Capture the cell that displays the provided text and extract its (X, Y) central coordinate. 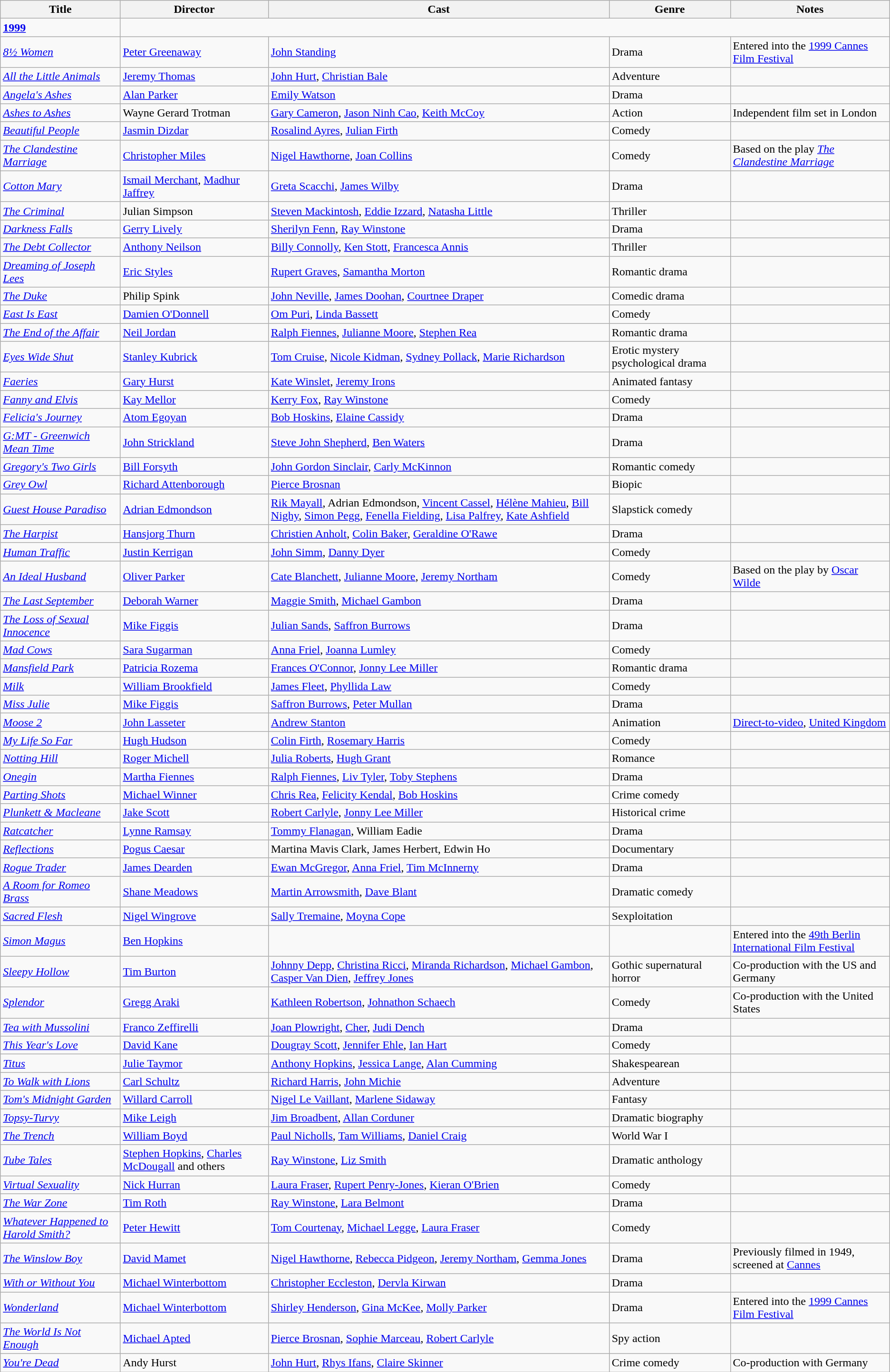
Fantasy (669, 1100)
Eric Styles (194, 271)
The Loss of Sexual Innocence (60, 625)
Julian Simpson (194, 211)
Milk (60, 686)
Angela's Ashes (60, 95)
The Last September (60, 601)
John Hurt, Rhys Ifans, Claire Skinner (438, 1363)
David Mamet (194, 1258)
Rosalind Ayres, Julian Firth (438, 131)
Michael Winner (194, 795)
Hansjorg Thurn (194, 534)
Previously filmed in 1949, screened at Cannes (810, 1258)
Shakespearean (669, 1063)
Deborah Warner (194, 601)
Co-production with the United States (810, 1002)
Bill Forsyth (194, 467)
Pierce Brosnan, Sophie Marceau, Robert Carlyle (438, 1338)
Tube Tales (60, 1160)
Tim Burton (194, 972)
Notes (810, 10)
Cast (438, 10)
Tommy Flanagan, William Eadie (438, 831)
Animated fantasy (669, 381)
Gerry Lively (194, 229)
Maggie Smith, Michael Gambon (438, 601)
Justin Kerrigan (194, 552)
Laura Fraser, Rupert Penry-Jones, Kieran O'Brien (438, 1185)
The Harpist (60, 534)
Saffron Burrows, Peter Mullan (438, 704)
Ewan McGregor, Anna Friel, Tim McInnerny (438, 867)
The Winslow Boy (60, 1258)
Nigel Hawthorne, Rebecca Pidgeon, Jeremy Northam, Gemma Jones (438, 1258)
Ray Winstone, Lara Belmont (438, 1203)
Steve John Shepherd, Ben Waters (438, 442)
This Year's Love (60, 1045)
Tom Cruise, Nicole Kidman, Sydney Pollack, Marie Richardson (438, 357)
Cotton Mary (60, 186)
Titus (60, 1063)
Director (194, 10)
Kay Mellor (194, 399)
Bob Hoskins, Elaine Cassidy (438, 418)
Anthony Neilson (194, 247)
Michael Apted (194, 1338)
The Criminal (60, 211)
William Boyd (194, 1136)
Anna Friel, Joanna Lumley (438, 650)
Greta Scacchi, James Wilby (438, 186)
1999 (60, 28)
Virtual Sexuality (60, 1185)
8½ Women (60, 52)
Dramatic biography (669, 1118)
Rogue Trader (60, 867)
Mike Leigh (194, 1118)
Richard Harris, John Michie (438, 1081)
Fanny and Elvis (60, 399)
Dramatic comedy (669, 891)
Entered into the 49th Berlin International Film Festival (810, 941)
Romance (669, 759)
John Gordon Sinclair, Carly McKinnon (438, 467)
Kathleen Robertson, Johnathon Schaech (438, 1002)
Genre (669, 10)
With or Without You (60, 1283)
Gregg Araki (194, 1002)
Rik Mayall, Adrian Edmondson, Vincent Cassel, Hélène Mahieu, Bill Nighy, Simon Pegg, Fenella Fielding, Lisa Palfrey, Kate Ashfield (438, 509)
John Simm, Danny Dyer (438, 552)
Atom Egoyan (194, 418)
Christien Anholt, Colin Baker, Geraldine O'Rawe (438, 534)
Peter Greenaway (194, 52)
Sexploitation (669, 916)
Pogus Caesar (194, 849)
Gothic supernatural horror (669, 972)
Emily Watson (438, 95)
Johnny Depp, Christina Ricci, Miranda Richardson, Michael Gambon, Casper Van Dien, Jeffrey Jones (438, 972)
Jake Scott (194, 813)
Paul Nicholls, Tam Williams, Daniel Craig (438, 1136)
Romantic comedy (669, 467)
Mansfield Park (60, 668)
Kerry Fox, Ray Winstone (438, 399)
Dramatic anthology (669, 1160)
Om Puri, Linda Bassett (438, 314)
Ashes to Ashes (60, 113)
An Ideal Husband (60, 576)
Gregory's Two Girls (60, 467)
Splendor (60, 1002)
Faeries (60, 381)
Erotic mystery psychological drama (669, 357)
Shirley Henderson, Gina McKee, Molly Parker (438, 1307)
Biopic (669, 485)
Reflections (60, 849)
Plunkett & Macleane (60, 813)
The Clandestine Marriage (60, 155)
Human Traffic (60, 552)
Hugh Hudson (194, 740)
Richard Attenborough (194, 485)
Wayne Gerard Trotman (194, 113)
Christopher Miles (194, 155)
John Lasseter (194, 722)
Chris Rea, Felicity Kendal, Bob Hoskins (438, 795)
Mad Cows (60, 650)
G:MT - Greenwich Mean Time (60, 442)
Eyes Wide Shut (60, 357)
Tim Roth (194, 1203)
Neil Jordan (194, 332)
Steven Mackintosh, Eddie Izzard, Natasha Little (438, 211)
East Is East (60, 314)
John Standing (438, 52)
Nigel Le Vaillant, Marlene Sidaway (438, 1100)
Patricia Rozema (194, 668)
Pierce Brosnan (438, 485)
Alan Parker (194, 95)
Felicia's Journey (60, 418)
The War Zone (60, 1203)
Miss Julie (60, 704)
Tom Courtenay, Michael Legge, Laura Fraser (438, 1227)
Peter Hewitt (194, 1227)
Jasmin Dizdar (194, 131)
Robert Carlyle, Jonny Lee Miller (438, 813)
Nick Hurran (194, 1185)
Title (60, 10)
Lynne Ramsay (194, 831)
Sleepy Hollow (60, 972)
Sherilyn Fenn, Ray Winstone (438, 229)
The Debt Collector (60, 247)
Ben Hopkins (194, 941)
Co-production with the US and Germany (810, 972)
Kate Winslet, Jeremy Irons (438, 381)
Roger Michell (194, 759)
Stanley Kubrick (194, 357)
Rupert Graves, Samantha Morton (438, 271)
Ralph Fiennes, Julianne Moore, Stephen Rea (438, 332)
Nigel Wingrove (194, 916)
Direct-to-video, United Kingdom (810, 722)
Gary Hurst (194, 381)
Shane Meadows (194, 891)
You're Dead (60, 1363)
Wonderland (60, 1307)
Nigel Hawthorne, Joan Collins (438, 155)
John Strickland (194, 442)
Carl Schultz (194, 1081)
The Trench (60, 1136)
Ray Winstone, Liz Smith (438, 1160)
James Dearden (194, 867)
Parting Shots (60, 795)
Andy Hurst (194, 1363)
Comedic drama (669, 296)
The End of the Affair (60, 332)
Sacred Flesh (60, 916)
Adrian Edmondson (194, 509)
Joan Plowright, Cher, Judi Dench (438, 1027)
James Fleet, Phyllida Law (438, 686)
Julian Sands, Saffron Burrows (438, 625)
World War I (669, 1136)
Philip Spink (194, 296)
Ralph Fiennes, Liv Tyler, Toby Stephens (438, 777)
My Life So Far (60, 740)
Animation (669, 722)
Documentary (669, 849)
John Neville, James Doohan, Courtnee Draper (438, 296)
The World Is Not Enough (60, 1338)
Jeremy Thomas (194, 77)
Sally Tremaine, Moyna Cope (438, 916)
Sara Sugarman (194, 650)
Billy Connolly, Ken Stott, Francesca Annis (438, 247)
Simon Magus (60, 941)
Andrew Stanton (438, 722)
Franco Zeffirelli (194, 1027)
Jim Broadbent, Allan Corduner (438, 1118)
Dreaming of Joseph Lees (60, 271)
A Room for Romeo Brass (60, 891)
All the Little Animals (60, 77)
Christopher Eccleston, Dervla Kirwan (438, 1283)
Colin Firth, Rosemary Harris (438, 740)
Whatever Happened to Harold Smith? (60, 1227)
Tom's Midnight Garden (60, 1100)
Willard Carroll (194, 1100)
Spy action (669, 1338)
Based on the play by Oscar Wilde (810, 576)
Beautiful People (60, 131)
Martin Arrowsmith, Dave Blant (438, 891)
Topsy-Turvy (60, 1118)
Oliver Parker (194, 576)
Darkness Falls (60, 229)
David Kane (194, 1045)
Frances O'Connor, Jonny Lee Miller (438, 668)
Independent film set in London (810, 113)
Notting Hill (60, 759)
Gary Cameron, Jason Ninh Cao, Keith McCoy (438, 113)
Anthony Hopkins, Jessica Lange, Alan Cumming (438, 1063)
Martina Mavis Clark, James Herbert, Edwin Ho (438, 849)
Guest House Paradiso (60, 509)
William Brookfield (194, 686)
Julie Taymor (194, 1063)
Historical crime (669, 813)
Action (669, 113)
Stephen Hopkins, Charles McDougall and others (194, 1160)
Ratcatcher (60, 831)
Onegin (60, 777)
Moose 2 (60, 722)
Co-production with Germany (810, 1363)
Dougray Scott, Jennifer Ehle, Ian Hart (438, 1045)
Tea with Mussolini (60, 1027)
Slapstick comedy (669, 509)
Based on the play The Clandestine Marriage (810, 155)
Damien O'Donnell (194, 314)
Julia Roberts, Hugh Grant (438, 759)
John Hurt, Christian Bale (438, 77)
Ismail Merchant, Madhur Jaffrey (194, 186)
The Duke (60, 296)
Martha Fiennes (194, 777)
Cate Blanchett, Julianne Moore, Jeremy Northam (438, 576)
To Walk with Lions (60, 1081)
Grey Owl (60, 485)
